Determine the (X, Y) coordinate at the center of the cell enclosing the given text.  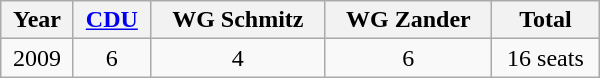
Total (546, 20)
WG Zander (408, 20)
WG Schmitz (238, 20)
4 (238, 58)
Year (37, 20)
16 seats (546, 58)
2009 (37, 58)
CDU (112, 20)
